Scan for the cell matching the given text and deliver its (X, Y) coordinate at center. 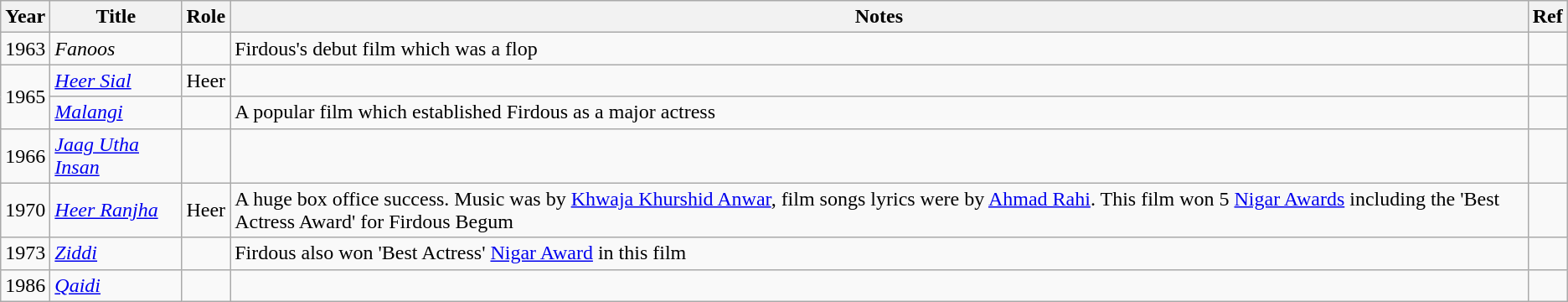
1966 (25, 156)
1973 (25, 253)
Title (116, 17)
Heer Sial (116, 81)
1965 (25, 96)
1986 (25, 285)
Year (25, 17)
Role (206, 17)
Notes (879, 17)
1963 (25, 49)
Heer Ranjha (116, 210)
Firdous also won 'Best Actress' Nigar Award in this film (879, 253)
A popular film which established Firdous as a major actress (879, 112)
Jaag Utha Insan (116, 156)
Ref (1548, 17)
1970 (25, 210)
Malangi (116, 112)
Fanoos (116, 49)
Firdous's debut film which was a flop (879, 49)
Qaidi (116, 285)
Ziddi (116, 253)
